Scan for the cell matching the given text and deliver its (X, Y) coordinate at center. 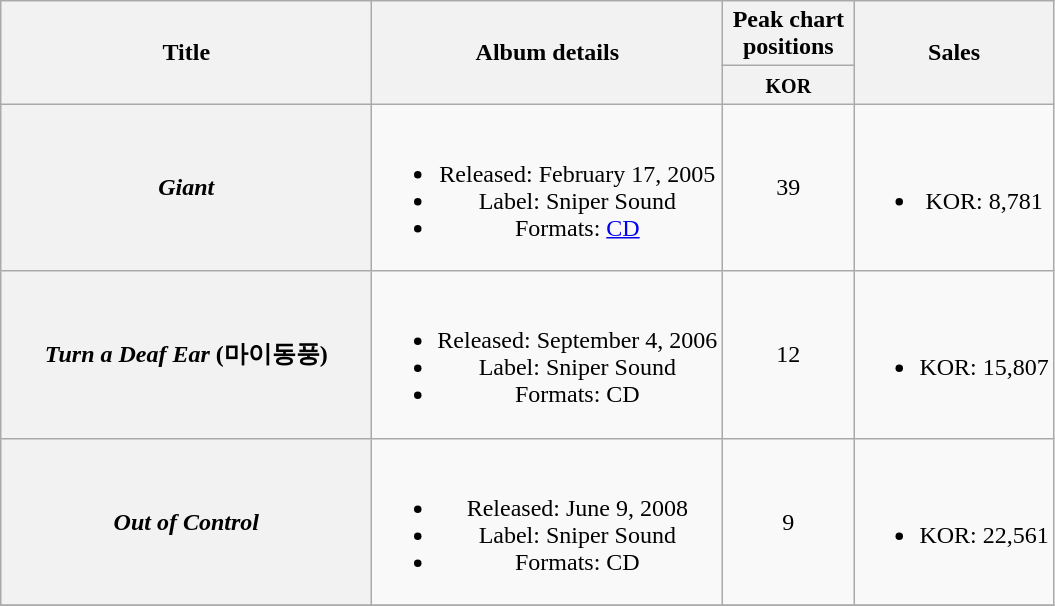
Released: September 4, 2006Label: Sniper SoundFormats: CD (548, 354)
Peak chart positions (788, 34)
39 (788, 188)
KOR: 22,561 (954, 522)
Title (186, 52)
Released: June 9, 2008Label: Sniper SoundFormats: CD (548, 522)
Out of Control (186, 522)
KOR: 8,781 (954, 188)
12 (788, 354)
Sales (954, 52)
Album details (548, 52)
Turn a Deaf Ear (마이동풍) (186, 354)
KOR: 15,807 (954, 354)
Giant (186, 188)
Released: February 17, 2005Label: Sniper SoundFormats: CD (548, 188)
9 (788, 522)
KOR (788, 85)
